Output the (x, y) coordinate of the center of the cell containing the given text.  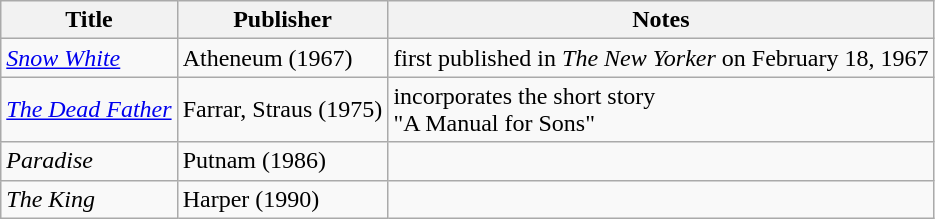
The King (89, 199)
Paradise (89, 161)
Snow White (89, 58)
The Dead Father (89, 110)
Title (89, 20)
incorporates the short story"A Manual for Sons" (661, 110)
first published in The New Yorker on February 18, 1967 (661, 58)
Putnam (1986) (282, 161)
Publisher (282, 20)
Notes (661, 20)
Atheneum (1967) (282, 58)
Harper (1990) (282, 199)
Farrar, Straus (1975) (282, 110)
